Scan for the cell matching the given text and deliver its [x, y] coordinate at center. 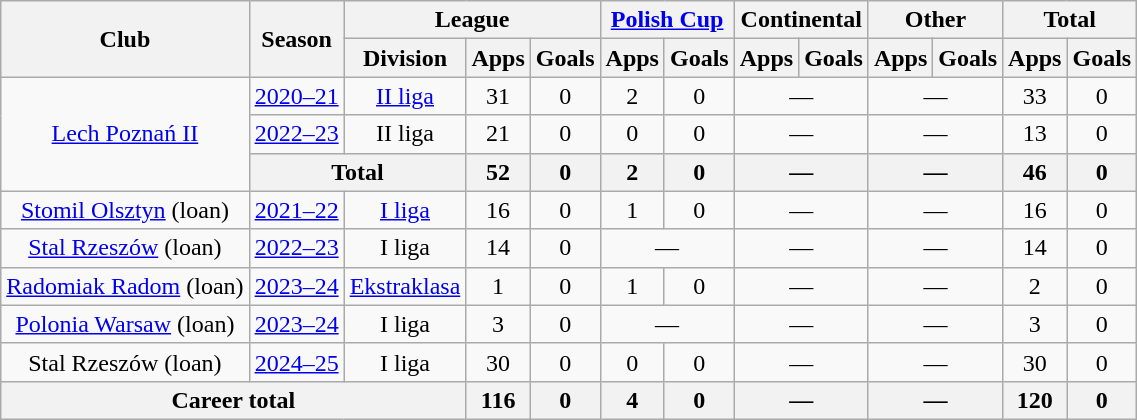
Continental [801, 20]
Division [405, 58]
League [472, 20]
Lech Poznań II [125, 134]
Ekstraklasa [405, 286]
Season [296, 39]
Polish Cup [667, 20]
116 [498, 400]
Stomil Olsztyn (loan) [125, 210]
13 [1035, 134]
2021–22 [296, 210]
33 [1035, 96]
120 [1035, 400]
Club [125, 39]
52 [498, 172]
Radomiak Radom (loan) [125, 286]
Career total [234, 400]
2020–21 [296, 96]
31 [498, 96]
21 [498, 134]
4 [632, 400]
Other [935, 20]
Polonia Warsaw (loan) [125, 324]
2024–25 [296, 362]
46 [1035, 172]
